Scan for the cell matching the given text and deliver its [x, y] coordinate at center. 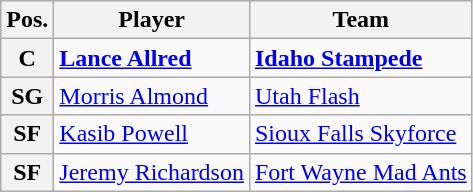
Sioux Falls Skyforce [360, 134]
C [28, 58]
Player [152, 20]
Morris Almond [152, 96]
Fort Wayne Mad Ants [360, 172]
Pos. [28, 20]
Lance Allred [152, 58]
Idaho Stampede [360, 58]
SG [28, 96]
Jeremy Richardson [152, 172]
Team [360, 20]
Utah Flash [360, 96]
Kasib Powell [152, 134]
